Return the [X, Y] coordinate for the center point of the cell that contains the specified text.  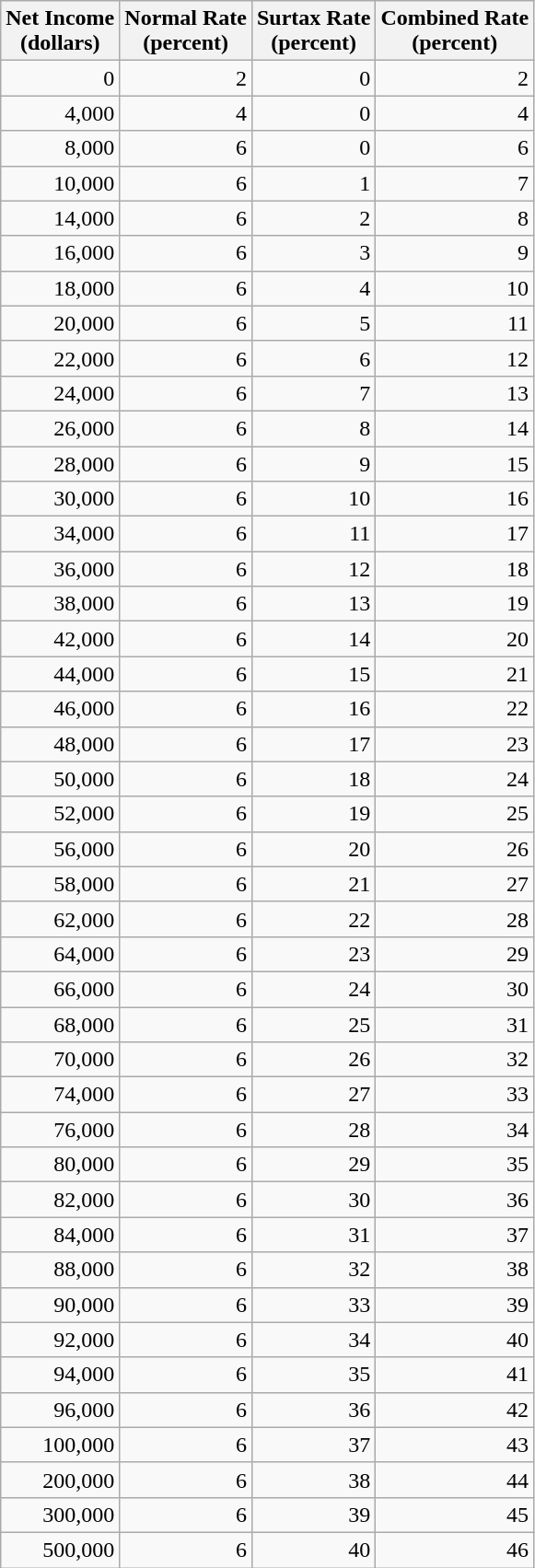
4,000 [61, 113]
45 [455, 1515]
Surtax Rate(percent) [313, 31]
56,000 [61, 849]
44 [455, 1480]
8,000 [61, 148]
46,000 [61, 709]
90,000 [61, 1305]
38,000 [61, 604]
16,000 [61, 253]
22,000 [61, 358]
42 [455, 1410]
80,000 [61, 1165]
96,000 [61, 1410]
18,000 [61, 288]
92,000 [61, 1340]
74,000 [61, 1095]
1 [313, 183]
44,000 [61, 674]
41 [455, 1375]
94,000 [61, 1375]
200,000 [61, 1480]
64,000 [61, 954]
68,000 [61, 1025]
34,000 [61, 534]
10,000 [61, 183]
76,000 [61, 1130]
48,000 [61, 744]
300,000 [61, 1515]
62,000 [61, 919]
50,000 [61, 779]
Combined Rate(percent) [455, 31]
52,000 [61, 814]
36,000 [61, 569]
42,000 [61, 639]
28,000 [61, 463]
58,000 [61, 884]
100,000 [61, 1445]
3 [313, 253]
Net Income(dollars) [61, 31]
46 [455, 1550]
70,000 [61, 1060]
43 [455, 1445]
26,000 [61, 428]
66,000 [61, 989]
14,000 [61, 218]
30,000 [61, 499]
82,000 [61, 1200]
84,000 [61, 1235]
24,000 [61, 393]
88,000 [61, 1270]
5 [313, 323]
Normal Rate(percent) [186, 31]
20,000 [61, 323]
500,000 [61, 1550]
